Locate the cell with the specified text and output its [X, Y] center coordinate. 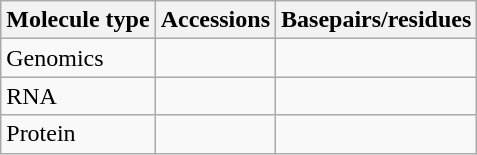
Basepairs/residues [376, 20]
RNA [78, 96]
Protein [78, 134]
Genomics [78, 58]
Accessions [215, 20]
Molecule type [78, 20]
